Identify which cell holds the provided text, then report its [x, y] central coordinate. 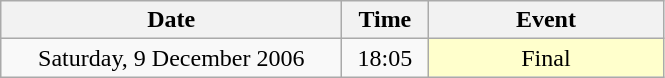
18:05 [385, 58]
Saturday, 9 December 2006 [172, 58]
Final [546, 58]
Date [172, 20]
Time [385, 20]
Event [546, 20]
